Return the (x, y) coordinate for the center point of the cell that contains the specified text.  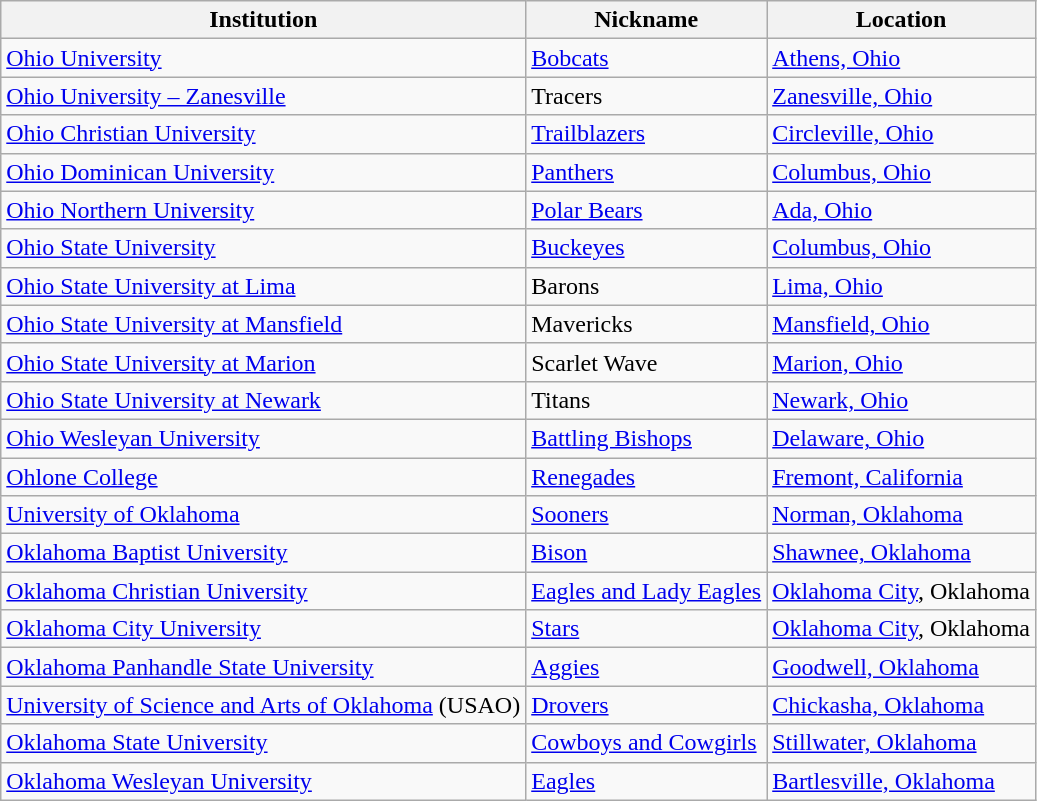
Norman, Oklahoma (902, 515)
Ohio Dominican University (264, 172)
Polar Bears (646, 210)
Ohio State University (264, 248)
Titans (646, 400)
Mavericks (646, 324)
Bison (646, 553)
Athens, Ohio (902, 58)
Oklahoma City University (264, 629)
Lima, Ohio (902, 286)
Fremont, California (902, 477)
Ohio Christian University (264, 134)
Ohio Northern University (264, 210)
Ohio State University at Marion (264, 362)
Nickname (646, 20)
Ohio State University at Lima (264, 286)
Bartlesville, Oklahoma (902, 781)
Stars (646, 629)
Stillwater, Oklahoma (902, 743)
Bobcats (646, 58)
Oklahoma Wesleyan University (264, 781)
Goodwell, Oklahoma (902, 667)
Sooners (646, 515)
Institution (264, 20)
Ohio University – Zanesville (264, 96)
Eagles and Lady Eagles (646, 591)
Chickasha, Oklahoma (902, 705)
Barons (646, 286)
Cowboys and Cowgirls (646, 743)
Oklahoma Panhandle State University (264, 667)
Circleville, Ohio (902, 134)
Buckeyes (646, 248)
Delaware, Ohio (902, 438)
Trailblazers (646, 134)
University of Science and Arts of Oklahoma (USAO) (264, 705)
Ohio State University at Mansfield (264, 324)
Mansfield, Ohio (902, 324)
Oklahoma Christian University (264, 591)
Shawnee, Oklahoma (902, 553)
Panthers (646, 172)
Ohio State University at Newark (264, 400)
Eagles (646, 781)
Scarlet Wave (646, 362)
Ohlone College (264, 477)
Ohio University (264, 58)
Zanesville, Ohio (902, 96)
Oklahoma Baptist University (264, 553)
Oklahoma State University (264, 743)
Ohio Wesleyan University (264, 438)
Newark, Ohio (902, 400)
Aggies (646, 667)
Battling Bishops (646, 438)
Location (902, 20)
Drovers (646, 705)
Tracers (646, 96)
Ada, Ohio (902, 210)
Renegades (646, 477)
Marion, Ohio (902, 362)
University of Oklahoma (264, 515)
